Output the (x, y) coordinate of the center of the cell containing the given text.  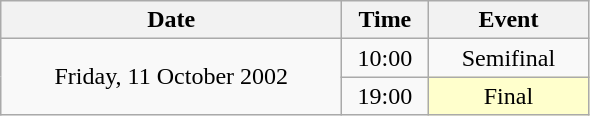
Friday, 11 October 2002 (172, 77)
Semifinal (508, 58)
Date (172, 20)
Event (508, 20)
19:00 (385, 96)
10:00 (385, 58)
Time (385, 20)
Final (508, 96)
